From the cell containing the given text, extract its center point as (X, Y) coordinate. 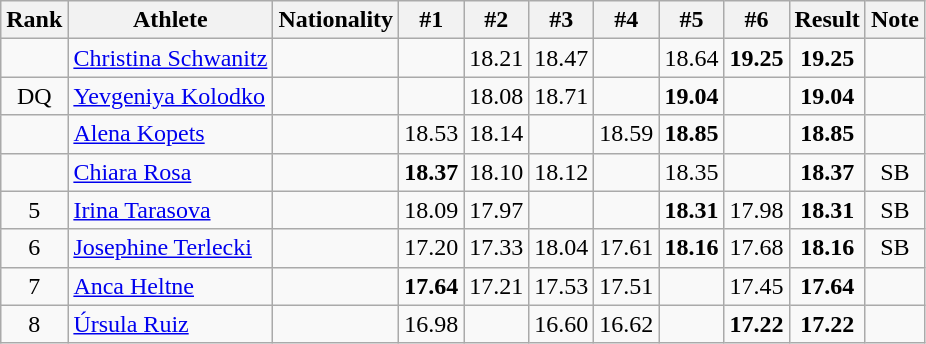
Nationality (336, 20)
18.21 (496, 58)
17.20 (432, 248)
5 (34, 210)
18.10 (496, 172)
Athlete (170, 20)
17.33 (496, 248)
17.21 (496, 286)
18.71 (562, 96)
18.53 (432, 134)
Josephine Terlecki (170, 248)
17.98 (756, 210)
17.45 (756, 286)
#5 (692, 20)
6 (34, 248)
18.47 (562, 58)
Result (827, 20)
17.51 (626, 286)
18.14 (496, 134)
17.97 (496, 210)
8 (34, 324)
Note (894, 20)
18.04 (562, 248)
17.61 (626, 248)
16.98 (432, 324)
18.35 (692, 172)
16.60 (562, 324)
#6 (756, 20)
#3 (562, 20)
18.59 (626, 134)
7 (34, 286)
Yevgeniya Kolodko (170, 96)
18.09 (432, 210)
18.64 (692, 58)
#4 (626, 20)
Irina Tarasova (170, 210)
18.08 (496, 96)
Alena Kopets (170, 134)
17.68 (756, 248)
17.53 (562, 286)
Úrsula Ruiz (170, 324)
Rank (34, 20)
#1 (432, 20)
Anca Heltne (170, 286)
Chiara Rosa (170, 172)
18.12 (562, 172)
16.62 (626, 324)
DQ (34, 96)
Christina Schwanitz (170, 58)
#2 (496, 20)
